From the cell containing the given text, extract its center point as (X, Y) coordinate. 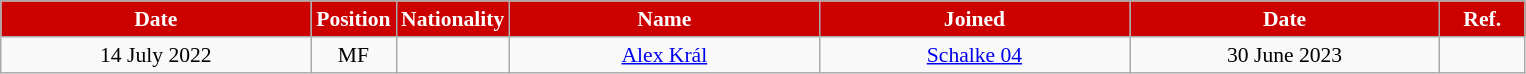
30 June 2023 (1285, 55)
Position (354, 19)
MF (354, 55)
14 July 2022 (156, 55)
Ref. (1482, 19)
Alex Král (664, 55)
Nationality (452, 19)
Schalke 04 (974, 55)
Name (664, 19)
Joined (974, 19)
